Output the (x, y) coordinate of the center of the cell containing the given text.  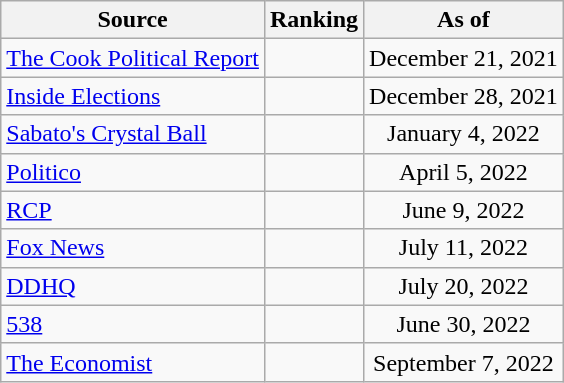
RCP (133, 210)
July 20, 2022 (464, 286)
September 7, 2022 (464, 362)
June 9, 2022 (464, 210)
April 5, 2022 (464, 172)
Ranking (314, 20)
Politico (133, 172)
Sabato's Crystal Ball (133, 134)
January 4, 2022 (464, 134)
Fox News (133, 248)
December 21, 2021 (464, 58)
As of (464, 20)
538 (133, 324)
The Economist (133, 362)
July 11, 2022 (464, 248)
DDHQ (133, 286)
December 28, 2021 (464, 96)
Inside Elections (133, 96)
The Cook Political Report (133, 58)
June 30, 2022 (464, 324)
Source (133, 20)
